Pinpoint the cell where the given text exists, returning its (X, Y) midpoint coordinate. 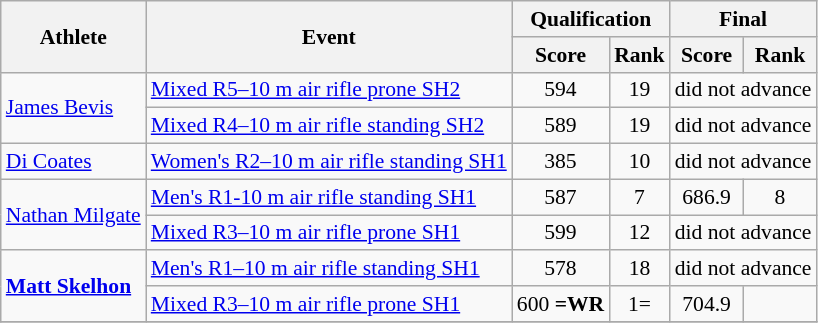
594 (560, 90)
587 (560, 197)
Women's R2–10 m air rifle standing SH1 (329, 162)
385 (560, 162)
Event (329, 36)
Final (744, 19)
Nathan Milgate (74, 214)
Men's R1–10 m air rifle standing SH1 (329, 269)
Mixed R4–10 m air rifle standing SH2 (329, 126)
704.9 (707, 304)
Qualification (591, 19)
600 =WR (560, 304)
7 (640, 197)
12 (640, 233)
589 (560, 126)
Athlete (74, 36)
James Bevis (74, 108)
Mixed R5–10 m air rifle prone SH2 (329, 90)
18 (640, 269)
8 (780, 197)
Matt Skelhon (74, 286)
Men's R1-10 m air rifle standing SH1 (329, 197)
1= (640, 304)
686.9 (707, 197)
599 (560, 233)
10 (640, 162)
Di Coates (74, 162)
578 (560, 269)
